Extract the [x, y] coordinate from the center of the cell holding the provided text.  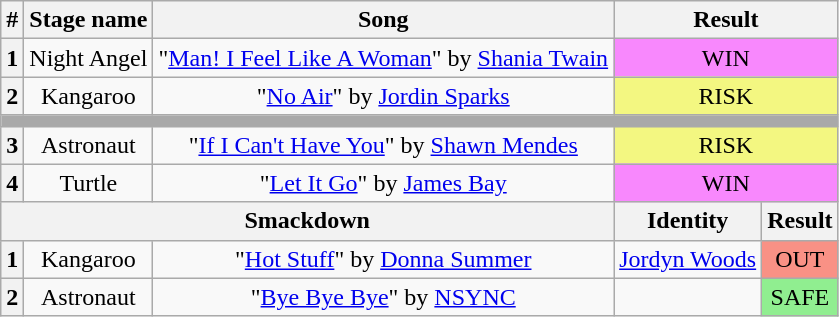
"Let It Go" by James Bay [384, 183]
Turtle [88, 183]
3 [12, 145]
Identity [688, 221]
"Bye Bye Bye" by NSYNC [384, 297]
"If I Can't Have You" by Shawn Mendes [384, 145]
Smackdown [308, 221]
# [12, 20]
4 [12, 183]
"Man! I Feel Like A Woman" by Shania Twain [384, 58]
"No Air" by Jordin Sparks [384, 96]
OUT [800, 259]
Jordyn Woods [688, 259]
SAFE [800, 297]
Song [384, 20]
Night Angel [88, 58]
Stage name [88, 20]
"Hot Stuff" by Donna Summer [384, 259]
